Detect which cell encompasses the target text, then output its (X, Y) center coordinate. 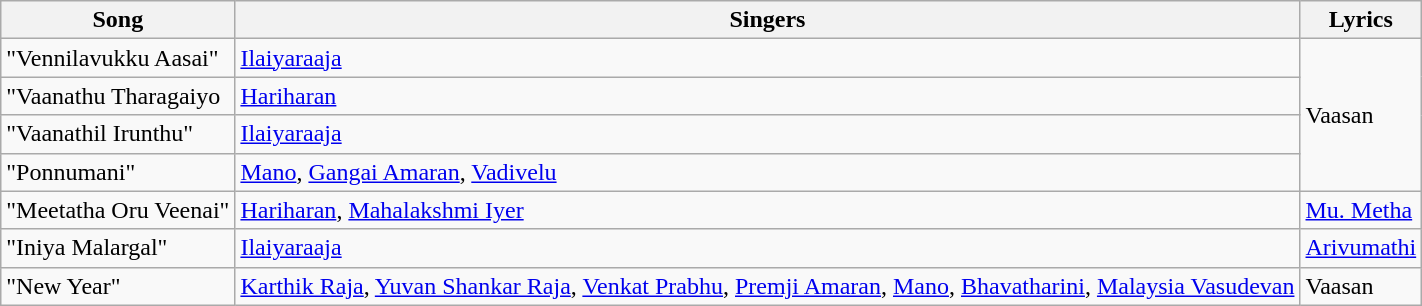
"New Year" (118, 286)
Arivumathi (1361, 248)
Hariharan (768, 96)
Karthik Raja, Yuvan Shankar Raja, Venkat Prabhu, Premji Amaran, Mano, Bhavatharini, Malaysia Vasudevan (768, 286)
Mu. Metha (1361, 210)
Hariharan, Mahalakshmi Iyer (768, 210)
Lyrics (1361, 20)
"Iniya Malargal" (118, 248)
Singers (768, 20)
"Vennilavukku Aasai" (118, 58)
Song (118, 20)
"Vaanathil Irunthu" (118, 134)
"Meetatha Oru Veenai" (118, 210)
Mano, Gangai Amaran, Vadivelu (768, 172)
"Ponnumani" (118, 172)
"Vaanathu Tharagaiyo (118, 96)
